Extract the (x, y) coordinate from the center of the cell holding the provided text.  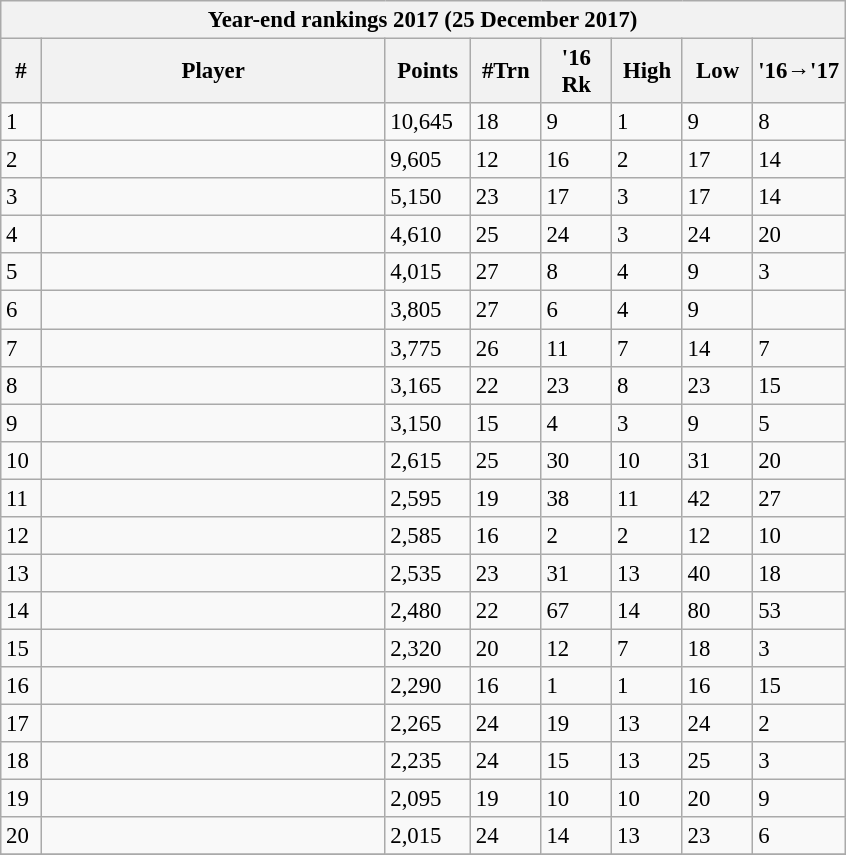
80 (718, 611)
40 (718, 573)
38 (576, 498)
2,235 (428, 761)
2,585 (428, 536)
9,605 (428, 160)
Year-end rankings 2017 (25 December 2017) (423, 20)
3,165 (428, 385)
Low (718, 72)
'16 Rk (576, 72)
2,290 (428, 686)
3,805 (428, 310)
# (22, 72)
2,615 (428, 460)
2,480 (428, 611)
2,535 (428, 573)
42 (718, 498)
Player (213, 72)
'16→'17 (799, 72)
10,645 (428, 122)
3,775 (428, 348)
4,015 (428, 273)
Points (428, 72)
26 (506, 348)
53 (799, 611)
4,610 (428, 235)
3,150 (428, 423)
2,095 (428, 799)
67 (576, 611)
30 (576, 460)
High (648, 72)
5,150 (428, 197)
2,320 (428, 648)
2,015 (428, 836)
2,595 (428, 498)
#Trn (506, 72)
2,265 (428, 724)
